Search for the cell housing the specified text and yield its [x, y] center coordinate. 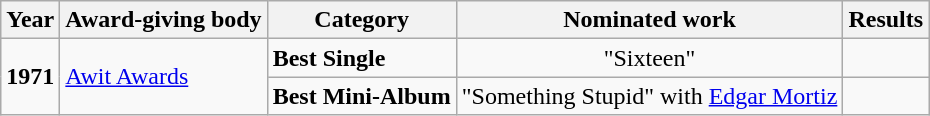
Award-giving body [164, 20]
1971 [30, 77]
Results [886, 20]
Nominated work [650, 20]
Year [30, 20]
Best Single [362, 58]
"Something Stupid" with Edgar Mortiz [650, 96]
"Sixteen" [650, 58]
Category [362, 20]
Awit Awards [164, 77]
Best Mini-Album [362, 96]
